Determine the [x, y] coordinate at the center of the cell enclosing the given text.  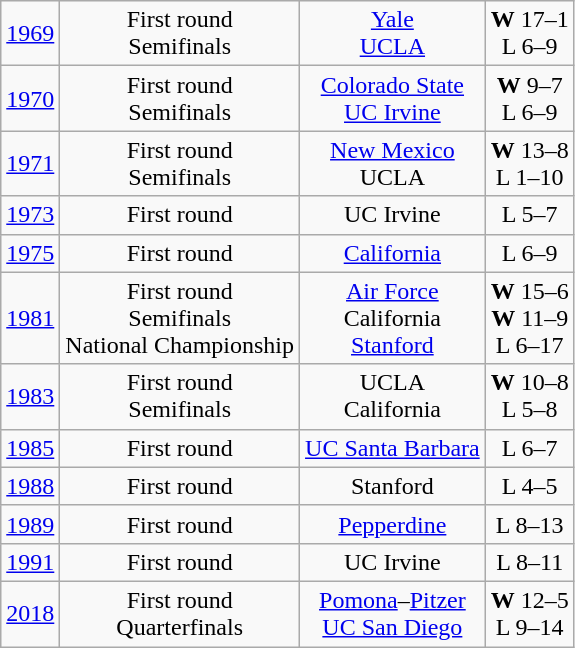
UCLACalifornia [393, 396]
First roundSemifinalsNational Championship [180, 318]
L 6–7 [530, 448]
New MexicoUCLA [393, 164]
1983 [30, 396]
W 17–1L 6–9 [530, 34]
2018 [30, 614]
Colorado StateUC Irvine [393, 98]
L 8–11 [530, 562]
L 4–5 [530, 486]
L 8–13 [530, 524]
W 15–6W 11–9L 6–17 [530, 318]
W 12–5L 9–14 [530, 614]
W 13–8L 1–10 [530, 164]
California [393, 253]
1981 [30, 318]
L 6–9 [530, 253]
Pomona–PitzerUC San Diego [393, 614]
1991 [30, 562]
UC Santa Barbara [393, 448]
W 10–8L 5–8 [530, 396]
Stanford [393, 486]
1975 [30, 253]
1989 [30, 524]
1985 [30, 448]
Pepperdine [393, 524]
YaleUCLA [393, 34]
1969 [30, 34]
W 9–7L 6–9 [530, 98]
1970 [30, 98]
First roundQuarterfinals [180, 614]
L 5–7 [530, 215]
1971 [30, 164]
Air ForceCaliforniaStanford [393, 318]
1973 [30, 215]
1988 [30, 486]
